Capture the cell that displays the provided text and extract its (x, y) central coordinate. 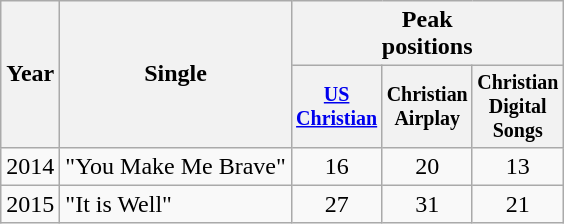
Year (30, 74)
13 (518, 166)
16 (336, 166)
US Christian (336, 106)
Peakpositions (427, 34)
20 (428, 166)
27 (336, 204)
21 (518, 204)
2015 (30, 204)
"You Make Me Brave" (176, 166)
Christian Airplay (428, 106)
31 (428, 204)
Christian Digital Songs (518, 106)
"It is Well" (176, 204)
Single (176, 74)
2014 (30, 166)
